Search for the cell housing the specified text and yield its (x, y) center coordinate. 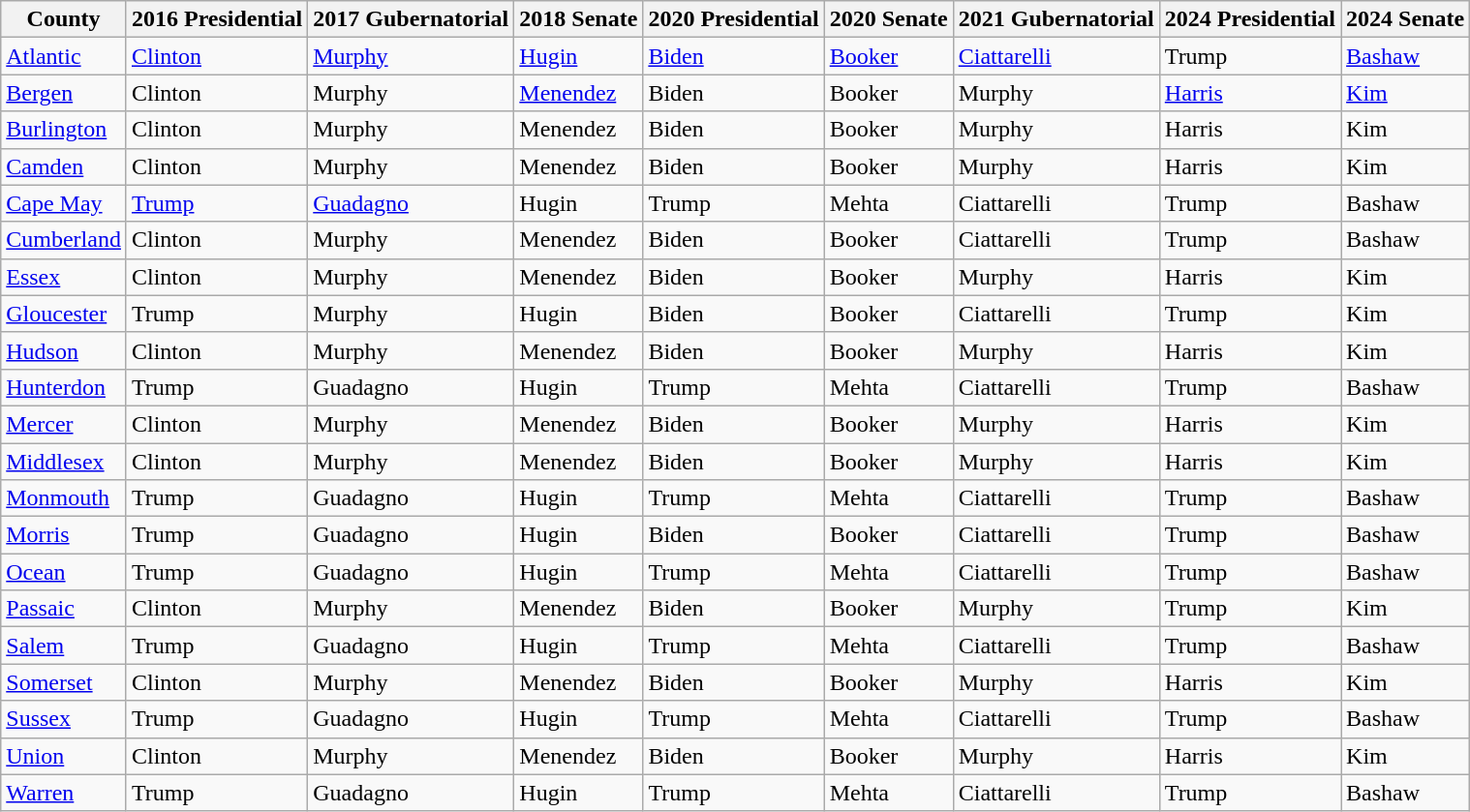
Ocean (64, 572)
Somerset (64, 682)
Mercer (64, 424)
2020 Presidential (734, 19)
Bergen (64, 93)
Middlesex (64, 462)
Hudson (64, 350)
Salem (64, 646)
Hunterdon (64, 387)
County (64, 19)
2017 Gubernatorial (411, 19)
2024 Senate (1406, 19)
2020 Senate (889, 19)
Monmouth (64, 498)
Union (64, 756)
Cumberland (64, 240)
Essex (64, 277)
2018 Senate (579, 19)
Camden (64, 166)
Morris (64, 535)
Atlantic (64, 56)
Passaic (64, 609)
2024 Presidential (1249, 19)
Cape May (64, 203)
2016 Presidential (217, 19)
Warren (64, 793)
Sussex (64, 719)
2021 Gubernatorial (1056, 19)
Gloucester (64, 314)
Burlington (64, 130)
